Search for the cell housing the specified text and yield its (X, Y) center coordinate. 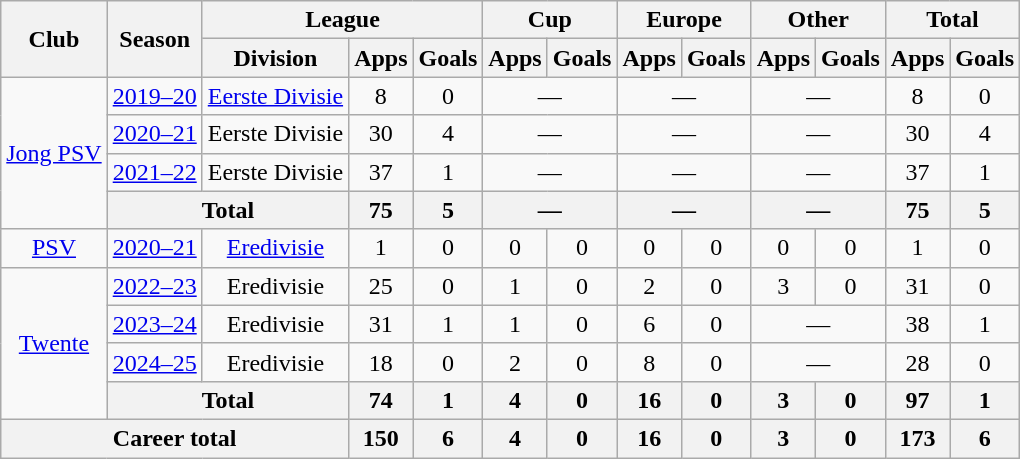
Cup (550, 20)
Division (275, 58)
28 (917, 362)
2021–22 (154, 172)
38 (917, 324)
2019–20 (154, 96)
25 (381, 286)
2024–25 (154, 362)
Club (54, 39)
PSV (54, 248)
97 (917, 400)
Jong PSV (54, 153)
Twente (54, 343)
Other (818, 20)
League (342, 20)
Career total (175, 438)
150 (381, 438)
2023–24 (154, 324)
74 (381, 400)
Europe (684, 20)
2022–23 (154, 286)
173 (917, 438)
18 (381, 362)
Season (154, 39)
